Locate the cell with the specified text and output its [x, y] center coordinate. 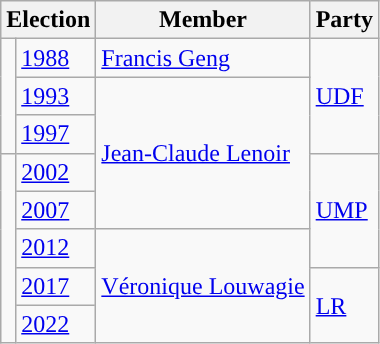
2012 [56, 248]
Party [344, 20]
UDF [344, 96]
Francis Geng [203, 58]
2002 [56, 172]
Election [48, 20]
Jean-Claude Lenoir [203, 153]
1988 [56, 58]
2017 [56, 286]
1993 [56, 96]
Member [203, 20]
2007 [56, 210]
1997 [56, 134]
Véronique Louwagie [203, 286]
2022 [56, 324]
LR [344, 305]
UMP [344, 210]
